Extract the (x, y) coordinate from the center of the cell holding the provided text.  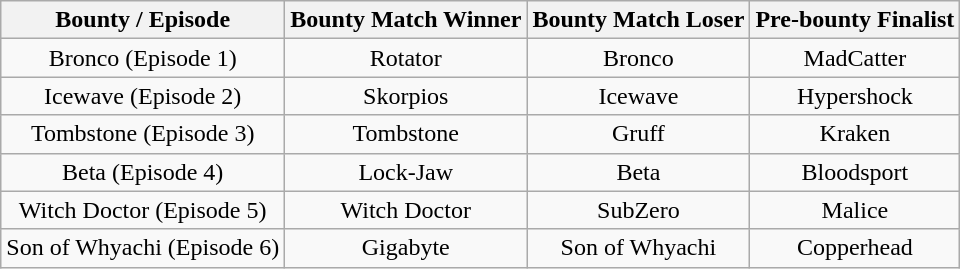
Icewave (638, 96)
Lock-Jaw (406, 172)
Rotator (406, 58)
Bounty / Episode (143, 20)
Copperhead (855, 248)
Beta (Episode 4) (143, 172)
Tombstone (Episode 3) (143, 134)
Bloodsport (855, 172)
Son of Whyachi (Episode 6) (143, 248)
Bronco (Episode 1) (143, 58)
Pre-bounty Finalist (855, 20)
Hypershock (855, 96)
Bounty Match Winner (406, 20)
Bounty Match Loser (638, 20)
Malice (855, 210)
Witch Doctor (Episode 5) (143, 210)
MadCatter (855, 58)
Tombstone (406, 134)
Icewave (Episode 2) (143, 96)
Son of Whyachi (638, 248)
Gigabyte (406, 248)
Gruff (638, 134)
Bronco (638, 58)
Kraken (855, 134)
Skorpios (406, 96)
Beta (638, 172)
SubZero (638, 210)
Witch Doctor (406, 210)
